For the text-containing cell, return its midpoint in (x, y) coordinate format. 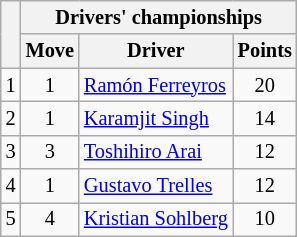
Kristian Sohlberg (156, 219)
Ramón Ferreyros (156, 85)
Gustavo Trelles (156, 186)
14 (265, 118)
20 (265, 85)
2 (11, 118)
Toshihiro Arai (156, 152)
Points (265, 51)
Move (50, 51)
Drivers' championships (159, 17)
Driver (156, 51)
5 (11, 219)
Karamjit Singh (156, 118)
10 (265, 219)
